Capture the cell that displays the provided text and extract its (x, y) central coordinate. 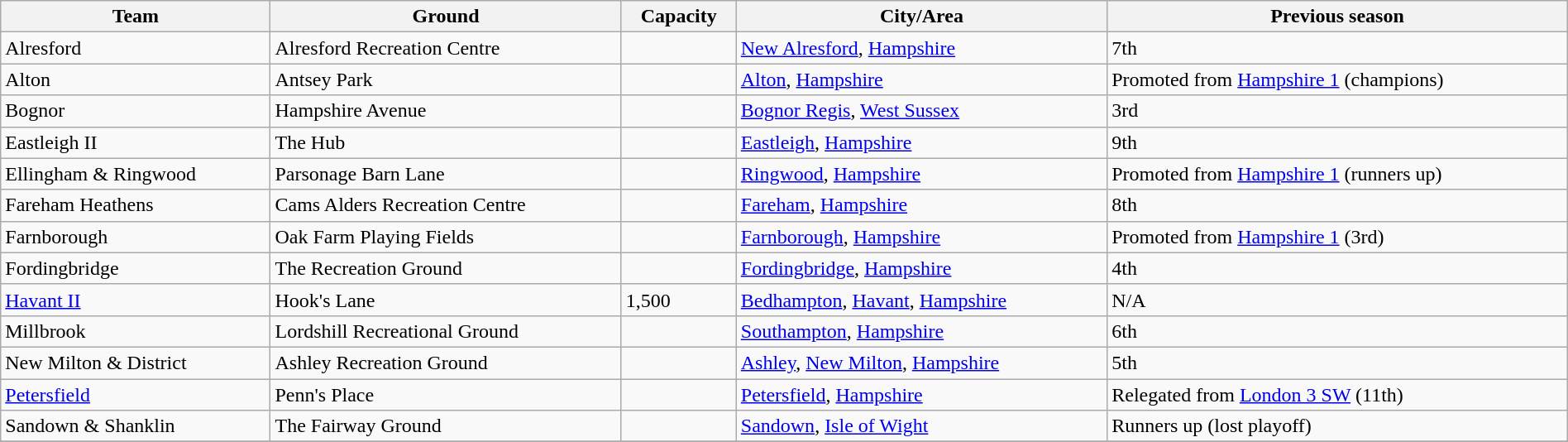
Promoted from Hampshire 1 (runners up) (1338, 174)
Eastleigh, Hampshire (921, 142)
Alton (136, 79)
Antsey Park (446, 79)
New Milton & District (136, 363)
Ashley Recreation Ground (446, 363)
The Recreation Ground (446, 268)
Promoted from Hampshire 1 (3rd) (1338, 237)
Hook's Lane (446, 300)
The Hub (446, 142)
Bognor Regis, West Sussex (921, 111)
Hampshire Avenue (446, 111)
Fordingbridge, Hampshire (921, 268)
Bognor (136, 111)
4th (1338, 268)
Promoted from Hampshire 1 (champions) (1338, 79)
Petersfield (136, 395)
Ground (446, 17)
Ashley, New Milton, Hampshire (921, 363)
Fareham Heathens (136, 205)
1,500 (678, 300)
N/A (1338, 300)
Ellingham & Ringwood (136, 174)
Alton, Hampshire (921, 79)
Ringwood, Hampshire (921, 174)
Lordshill Recreational Ground (446, 331)
Runners up (lost playoff) (1338, 426)
Farnborough (136, 237)
Farnborough, Hampshire (921, 237)
Parsonage Barn Lane (446, 174)
Alresford Recreation Centre (446, 48)
Millbrook (136, 331)
6th (1338, 331)
3rd (1338, 111)
Relegated from London 3 SW (11th) (1338, 395)
Cams Alders Recreation Centre (446, 205)
Penn's Place (446, 395)
Sandown & Shanklin (136, 426)
Team (136, 17)
Sandown, Isle of Wight (921, 426)
Capacity (678, 17)
Alresford (136, 48)
Previous season (1338, 17)
Oak Farm Playing Fields (446, 237)
City/Area (921, 17)
7th (1338, 48)
Havant II (136, 300)
9th (1338, 142)
8th (1338, 205)
5th (1338, 363)
Fareham, Hampshire (921, 205)
Petersfield, Hampshire (921, 395)
Eastleigh II (136, 142)
Southampton, Hampshire (921, 331)
The Fairway Ground (446, 426)
Fordingbridge (136, 268)
New Alresford, Hampshire (921, 48)
Bedhampton, Havant, Hampshire (921, 300)
